Output the (X, Y) coordinate of the center of the cell containing the given text.  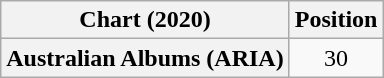
Position (336, 20)
Australian Albums (ARIA) (145, 58)
Chart (2020) (145, 20)
30 (336, 58)
